Find where the given text appears and provide that cell's center as (x, y) coordinate. 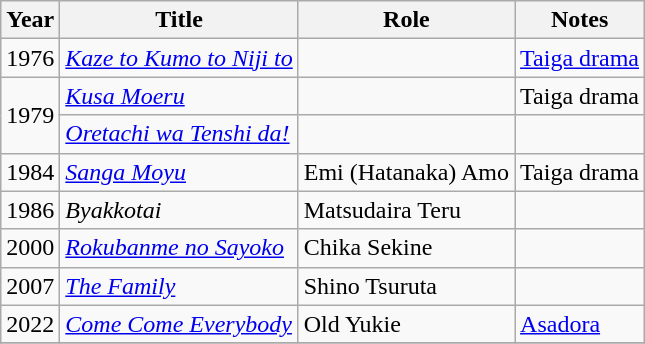
Rokubanme no Sayoko (179, 248)
Oretachi wa Tenshi da! (179, 134)
2022 (30, 324)
1976 (30, 58)
1986 (30, 210)
Role (406, 20)
1984 (30, 172)
Title (179, 20)
The Family (179, 286)
Old Yukie (406, 324)
Emi (Hatanaka) Amo (406, 172)
2007 (30, 286)
Byakkotai (179, 210)
Come Come Everybody (179, 324)
Kusa Moeru (179, 96)
Shino Tsuruta (406, 286)
Matsudaira Teru (406, 210)
Asadora (580, 324)
Sanga Moyu (179, 172)
1979 (30, 115)
Year (30, 20)
Chika Sekine (406, 248)
Notes (580, 20)
2000 (30, 248)
Kaze to Kumo to Niji to (179, 58)
